Scan for the cell matching the given text and deliver its [X, Y] coordinate at center. 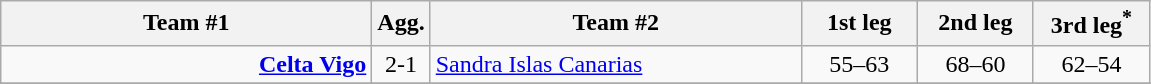
3rd leg* [1091, 24]
Agg. [401, 24]
2nd leg [975, 24]
2-1 [401, 64]
Sandra Islas Canarias [616, 64]
68–60 [975, 64]
Celta Vigo [186, 64]
Team #2 [616, 24]
62–54 [1091, 64]
1st leg [859, 24]
55–63 [859, 64]
Team #1 [186, 24]
